Scan for the cell matching the given text and deliver its (x, y) coordinate at center. 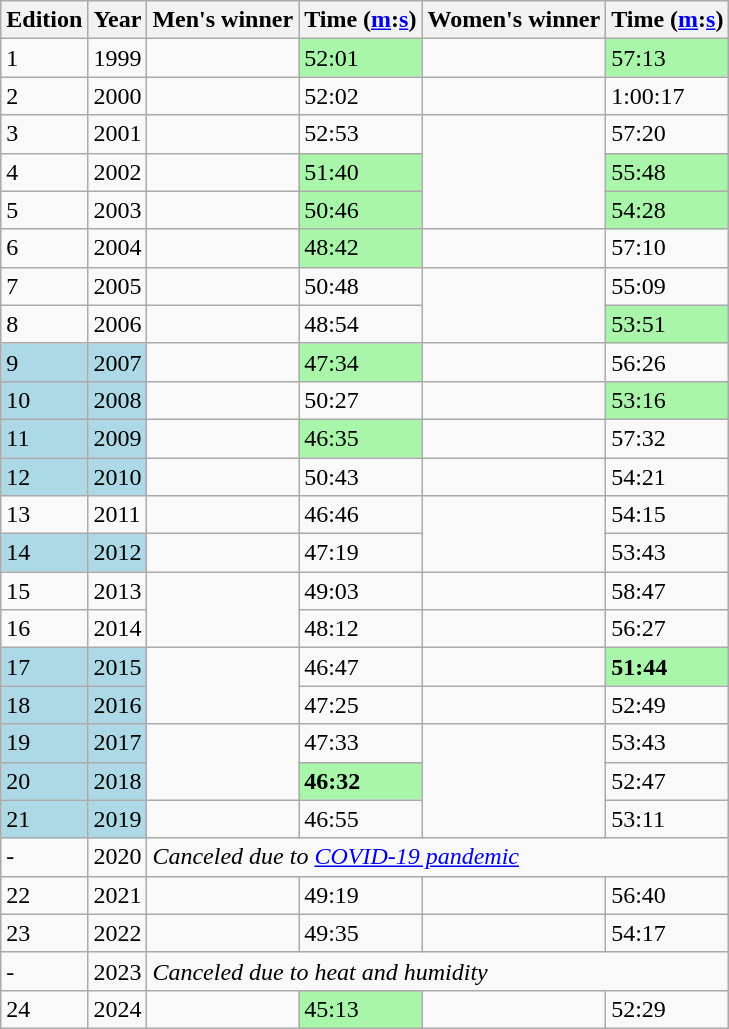
9 (44, 362)
54:15 (668, 515)
2013 (118, 591)
2017 (118, 743)
1:00:17 (668, 96)
51:44 (668, 667)
17 (44, 667)
2012 (118, 553)
2021 (118, 895)
52:02 (360, 96)
2020 (118, 857)
46:32 (360, 781)
24 (44, 1009)
51:40 (360, 172)
53:11 (668, 819)
Women's winner (514, 20)
54:28 (668, 210)
6 (44, 248)
23 (44, 933)
Canceled due to COVID-19 pandemic (438, 857)
2000 (118, 96)
Men's winner (223, 20)
57:20 (668, 134)
46:35 (360, 438)
53:16 (668, 400)
55:09 (668, 286)
2003 (118, 210)
10 (44, 400)
18 (44, 705)
52:01 (360, 58)
52:49 (668, 705)
52:47 (668, 781)
56:26 (668, 362)
13 (44, 515)
2004 (118, 248)
48:12 (360, 629)
3 (44, 134)
2 (44, 96)
47:33 (360, 743)
57:13 (668, 58)
45:13 (360, 1009)
49:03 (360, 591)
2005 (118, 286)
12 (44, 477)
Year (118, 20)
52:29 (668, 1009)
55:48 (668, 172)
1 (44, 58)
14 (44, 553)
54:17 (668, 933)
54:21 (668, 477)
53:51 (668, 324)
49:19 (360, 895)
57:32 (668, 438)
46:46 (360, 515)
2022 (118, 933)
56:27 (668, 629)
16 (44, 629)
15 (44, 591)
2002 (118, 172)
52:53 (360, 134)
21 (44, 819)
56:40 (668, 895)
57:10 (668, 248)
46:55 (360, 819)
47:19 (360, 553)
48:42 (360, 248)
2015 (118, 667)
2011 (118, 515)
8 (44, 324)
50:46 (360, 210)
2023 (118, 971)
50:27 (360, 400)
22 (44, 895)
2019 (118, 819)
2008 (118, 400)
2024 (118, 1009)
Edition (44, 20)
2018 (118, 781)
5 (44, 210)
50:43 (360, 477)
11 (44, 438)
7 (44, 286)
48:54 (360, 324)
2006 (118, 324)
47:25 (360, 705)
58:47 (668, 591)
50:48 (360, 286)
46:47 (360, 667)
4 (44, 172)
19 (44, 743)
2001 (118, 134)
47:34 (360, 362)
20 (44, 781)
2014 (118, 629)
2010 (118, 477)
Canceled due to heat and humidity (438, 971)
2016 (118, 705)
2009 (118, 438)
2007 (118, 362)
49:35 (360, 933)
1999 (118, 58)
